Detect which cell encompasses the target text, then output its [x, y] center coordinate. 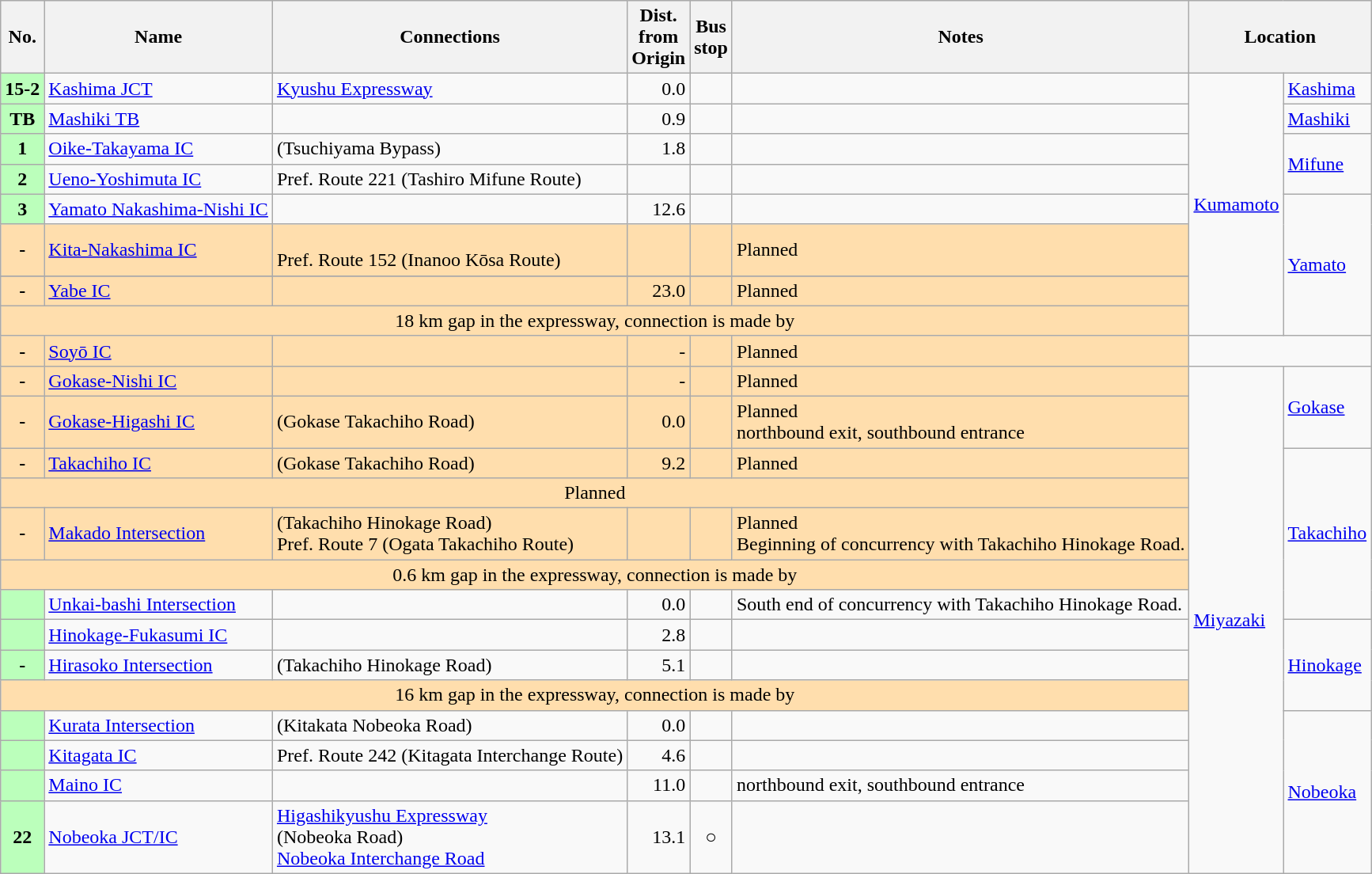
Higashikyushu Expressway (Nobeoka Road)Nobeoka Interchange Road [449, 837]
4.6 [658, 755]
Kita-Nakashima IC [158, 250]
3 [22, 209]
Yamato [1328, 264]
(Takachiho Hinokage Road) [449, 665]
northbound exit, southbound entrance [961, 785]
Soyō IC [158, 351]
Pref. Route 221 (Tashiro Mifune Route) [449, 179]
15-2 [22, 89]
Maino IC [158, 785]
Pref. Route 242 (Kitagata Interchange Route) [449, 755]
5.1 [658, 665]
Unkai-bashi Intersection [158, 605]
Yamato Nakashima-Nishi IC [158, 209]
1.8 [658, 149]
16 km gap in the expressway, connection is made by [595, 695]
Yabe IC [158, 291]
Kumamoto [1236, 205]
Location [1280, 37]
Miyazaki [1236, 619]
Takachiho IC [158, 463]
11.0 [658, 785]
12.6 [658, 209]
Takachiho [1328, 534]
Connections [449, 37]
Mashiki TB [158, 119]
Kyushu Expressway [449, 89]
No. [22, 37]
(Kitakata Nobeoka Road) [449, 725]
TB [22, 119]
(Takachiho Hinokage Road)Pref. Route 7 (Ogata Takachiho Route) [449, 534]
Nobeoka JCT/IC [158, 837]
0.9 [658, 119]
22 [22, 837]
South end of concurrency with Takachiho Hinokage Road. [961, 605]
23.0 [658, 291]
Kashima JCT [158, 89]
Mifune [1328, 164]
9.2 [658, 463]
1 [22, 149]
Gokase-Nishi IC [158, 381]
Ueno-Yoshimuta IC [158, 179]
Gokase [1328, 407]
Mashiki [1328, 119]
18 km gap in the expressway, connection is made by [595, 321]
2 [22, 179]
○ [711, 837]
0.6 km gap in the expressway, connection is made by [595, 575]
Kitagata IC [158, 755]
Pref. Route 152 (Inanoo Kōsa Route) [449, 250]
Busstop [711, 37]
Plannednorthbound exit, southbound entrance [961, 421]
(Tsuchiyama Bypass) [449, 149]
Gokase-Higashi IC [158, 421]
Hinokage-Fukasumi IC [158, 635]
Nobeoka [1328, 792]
Notes [961, 37]
Kashima [1328, 89]
2.8 [658, 635]
Name [158, 37]
Dist.fromOrigin [658, 37]
Makado Intersection [158, 534]
Hirasoko Intersection [158, 665]
Hinokage [1328, 665]
PlannedBeginning of concurrency with Takachiho Hinokage Road. [961, 534]
Kurata Intersection [158, 725]
13.1 [658, 837]
Oike-Takayama IC [158, 149]
